Provide the [X, Y] coordinate of the cell's center where the given text is located.  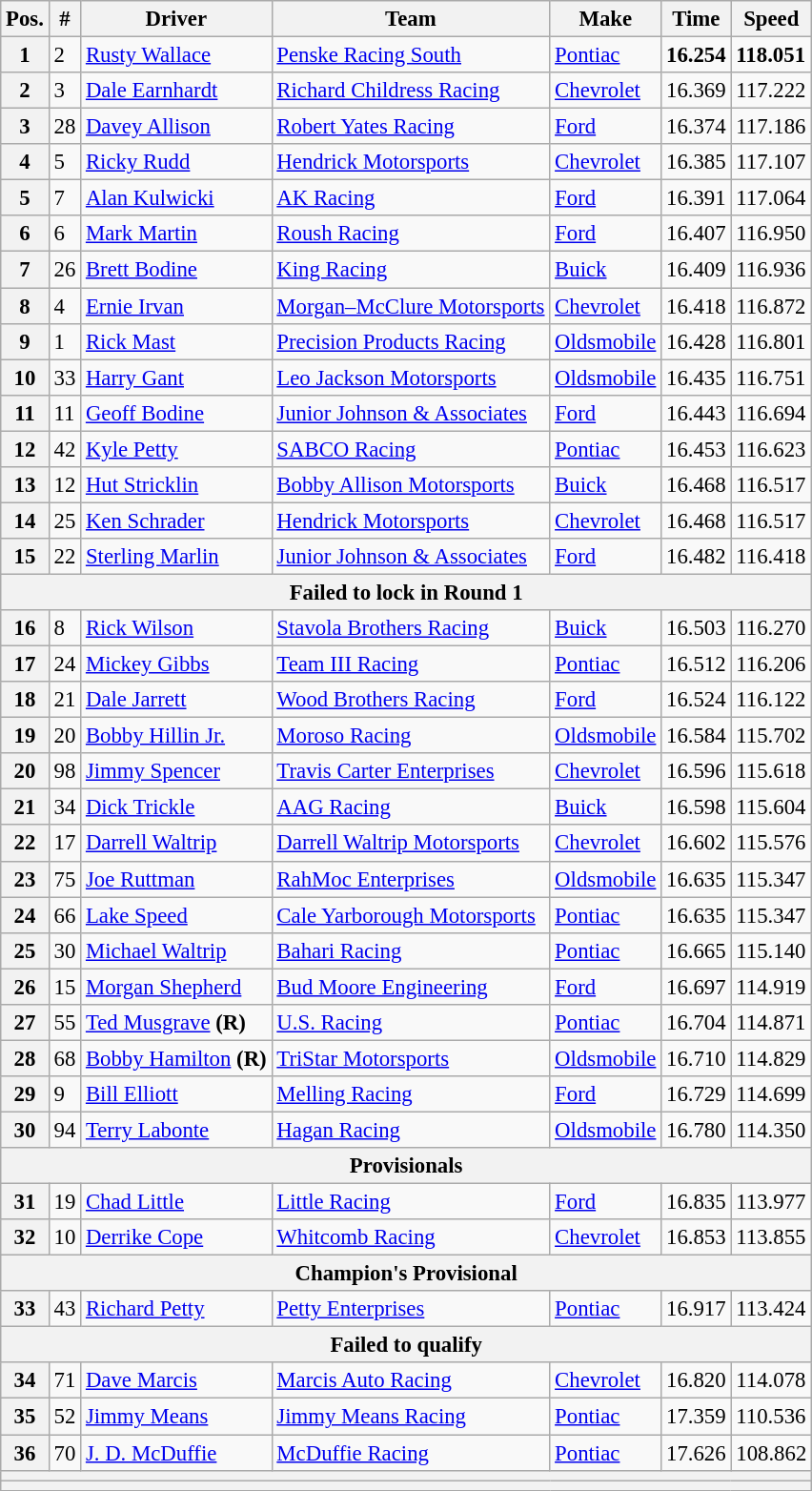
114.919 [772, 987]
108.862 [772, 1453]
Chad Little [176, 1202]
16.853 [696, 1237]
Team III Racing [411, 664]
116.751 [772, 378]
Pos. [25, 19]
114.350 [772, 1130]
Rusty Wallace [176, 55]
Bud Moore Engineering [411, 987]
Failed to qualify [406, 1345]
32 [25, 1237]
94 [65, 1130]
Penske Racing South [411, 55]
Leo Jackson Motorsports [411, 378]
116.936 [772, 270]
16.503 [696, 628]
Bobby Hillin Jr. [176, 736]
Richard Petty [176, 1309]
118.051 [772, 55]
117.222 [772, 91]
Dave Marcis [176, 1381]
16.704 [696, 1023]
116.270 [772, 628]
16.435 [696, 378]
U.S. Racing [411, 1023]
SABCO Racing [411, 449]
Morgan–McClure Motorsports [411, 306]
18 [25, 700]
Travis Carter Enterprises [411, 771]
Whitcomb Racing [411, 1237]
Dale Earnhardt [176, 91]
Dick Trickle [176, 807]
16.418 [696, 306]
115.702 [772, 736]
Ernie Irvan [176, 306]
16.665 [696, 950]
Terry Labonte [176, 1130]
Mickey Gibbs [176, 664]
116.872 [772, 306]
Jimmy Spencer [176, 771]
TriStar Motorsports [411, 1058]
42 [65, 449]
16.780 [696, 1130]
Cale Yarborough Motorsports [411, 915]
Speed [772, 19]
16.697 [696, 987]
Provisionals [406, 1166]
Michael Waltrip [176, 950]
16.409 [696, 270]
116.801 [772, 341]
114.699 [772, 1094]
Geoff Bodine [176, 413]
16.512 [696, 664]
Bahari Racing [411, 950]
16.820 [696, 1381]
Darrell Waltrip Motorsports [411, 844]
Ted Musgrave (R) [176, 1023]
Brett Bodine [176, 270]
Jimmy Means Racing [411, 1417]
AAG Racing [411, 807]
Champion's Provisional [406, 1274]
117.186 [772, 127]
16.391 [696, 198]
70 [65, 1453]
113.977 [772, 1202]
16.482 [696, 557]
35 [25, 1417]
Richard Childress Racing [411, 91]
116.623 [772, 449]
Make [606, 19]
16 [25, 628]
Bill Elliott [176, 1094]
Melling Racing [411, 1094]
Marcis Auto Racing [411, 1381]
114.829 [772, 1058]
Morgan Shepherd [176, 987]
Moroso Racing [411, 736]
# [65, 19]
116.418 [772, 557]
16.917 [696, 1309]
16.453 [696, 449]
36 [25, 1453]
Hagan Racing [411, 1130]
Kyle Petty [176, 449]
113.855 [772, 1237]
Harry Gant [176, 378]
Rick Wilson [176, 628]
115.618 [772, 771]
16.443 [696, 413]
Jimmy Means [176, 1417]
16.835 [696, 1202]
52 [65, 1417]
Ricky Rudd [176, 162]
Lake Speed [176, 915]
29 [25, 1094]
115.140 [772, 950]
Stavola Brothers Racing [411, 628]
Dale Jarrett [176, 700]
75 [65, 879]
AK Racing [411, 198]
Wood Brothers Racing [411, 700]
117.064 [772, 198]
16.524 [696, 700]
Derrike Cope [176, 1237]
Precision Products Racing [411, 341]
114.871 [772, 1023]
Bobby Allison Motorsports [411, 485]
King Racing [411, 270]
13 [25, 485]
16.369 [696, 91]
116.950 [772, 234]
Robert Yates Racing [411, 127]
114.078 [772, 1381]
16.254 [696, 55]
Davey Allison [176, 127]
55 [65, 1023]
16.407 [696, 234]
66 [65, 915]
Driver [176, 19]
43 [65, 1309]
27 [25, 1023]
Bobby Hamilton (R) [176, 1058]
16.710 [696, 1058]
16.602 [696, 844]
116.122 [772, 700]
McDuffie Racing [411, 1453]
J. D. McDuffie [176, 1453]
116.206 [772, 664]
115.576 [772, 844]
Little Racing [411, 1202]
17.359 [696, 1417]
Hut Stricklin [176, 485]
Team [411, 19]
16.729 [696, 1094]
23 [25, 879]
Alan Kulwicki [176, 198]
Mark Martin [176, 234]
Darrell Waltrip [176, 844]
16.374 [696, 127]
Petty Enterprises [411, 1309]
14 [25, 521]
16.428 [696, 341]
16.598 [696, 807]
17.626 [696, 1453]
113.424 [772, 1309]
116.694 [772, 413]
31 [25, 1202]
98 [65, 771]
68 [65, 1058]
71 [65, 1381]
16.584 [696, 736]
110.536 [772, 1417]
Time [696, 19]
117.107 [772, 162]
Roush Racing [411, 234]
16.596 [696, 771]
Joe Ruttman [176, 879]
Failed to lock in Round 1 [406, 592]
RahMoc Enterprises [411, 879]
Rick Mast [176, 341]
115.604 [772, 807]
Sterling Marlin [176, 557]
16.385 [696, 162]
Ken Schrader [176, 521]
